Determine the [X, Y] coordinate at the center of the cell enclosing the given text.  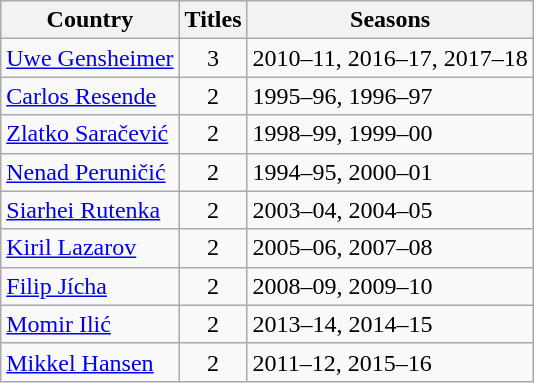
2010–11, 2016–17, 2017–18 [390, 58]
Seasons [390, 20]
2008–09, 2009–10 [390, 286]
2013–14, 2014–15 [390, 324]
Momir Ilić [90, 324]
Kiril Lazarov [90, 248]
Uwe Gensheimer [90, 58]
Titles [213, 20]
2003–04, 2004–05 [390, 210]
3 [213, 58]
Filip Jícha [90, 286]
Nenad Peruničić [90, 172]
1994–95, 2000–01 [390, 172]
Mikkel Hansen [90, 362]
2011–12, 2015–16 [390, 362]
Carlos Resende [90, 96]
1995–96, 1996–97 [390, 96]
Country [90, 20]
Zlatko Saračević [90, 134]
2005–06, 2007–08 [390, 248]
Siarhei Rutenka [90, 210]
1998–99, 1999–00 [390, 134]
